Determine the [x, y] coordinate at the center of the cell enclosing the given text.  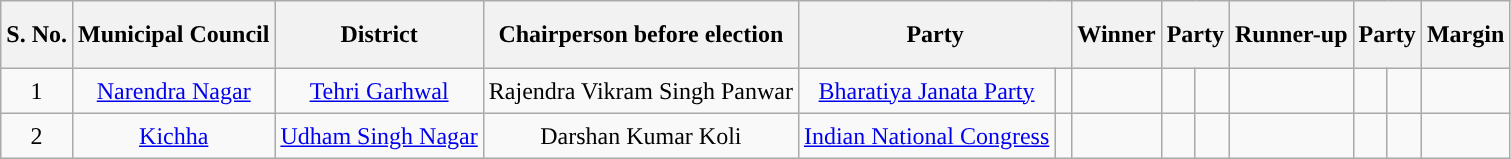
Udham Singh Nagar [379, 136]
Narendra Nagar [173, 90]
Bharatiya Janata Party [926, 90]
Chairperson before election [640, 35]
Tehri Garhwal [379, 90]
Darshan Kumar Koli [640, 136]
Runner-up [1291, 35]
Kichha [173, 136]
District [379, 35]
S. No. [37, 35]
2 [37, 136]
Winner [1116, 35]
Rajendra Vikram Singh Panwar [640, 90]
Municipal Council [173, 35]
Indian National Congress [926, 136]
1 [37, 90]
Margin [1465, 35]
